Return the [x, y] coordinate for the center point of the cell that contains the specified text.  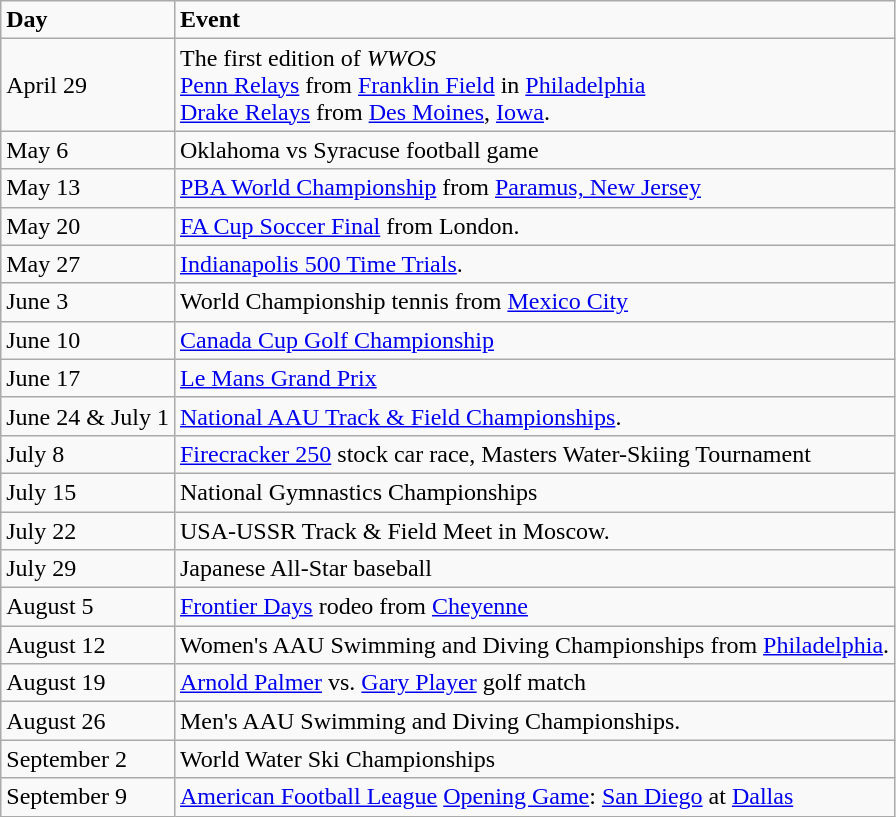
May 27 [88, 264]
August 12 [88, 645]
Japanese All-Star baseball [534, 569]
June 24 & July 1 [88, 416]
May 20 [88, 226]
July 29 [88, 569]
Women's AAU Swimming and Diving Championships from Philadelphia. [534, 645]
Arnold Palmer vs. Gary Player golf match [534, 683]
The first edition of WWOS Penn Relays from Franklin Field in Philadelphia Drake Relays from Des Moines, Iowa. [534, 85]
Day [88, 20]
August 26 [88, 721]
Indianapolis 500 Time Trials. [534, 264]
Canada Cup Golf Championship [534, 340]
USA-USSR Track & Field Meet in Moscow. [534, 531]
August 5 [88, 607]
Men's AAU Swimming and Diving Championships. [534, 721]
July 22 [88, 531]
Le Mans Grand Prix [534, 378]
PBA World Championship from Paramus, New Jersey [534, 188]
June 17 [88, 378]
FA Cup Soccer Final from London. [534, 226]
April 29 [88, 85]
Frontier Days rodeo from Cheyenne [534, 607]
Oklahoma vs Syracuse football game [534, 150]
National Gymnastics Championships [534, 492]
June 10 [88, 340]
American Football League Opening Game: San Diego at Dallas [534, 797]
September 2 [88, 759]
World Water Ski Championships [534, 759]
Firecracker 250 stock car race, Masters Water-Skiing Tournament [534, 454]
National AAU Track & Field Championships. [534, 416]
July 15 [88, 492]
May 13 [88, 188]
May 6 [88, 150]
Event [534, 20]
August 19 [88, 683]
World Championship tennis from Mexico City [534, 302]
July 8 [88, 454]
June 3 [88, 302]
September 9 [88, 797]
